Determine the [X, Y] coordinate at the center of the cell enclosing the given text.  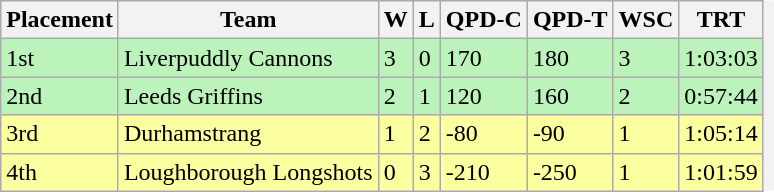
QPD-T [570, 20]
L [426, 20]
4th [60, 172]
TRT [721, 20]
-210 [484, 172]
-80 [484, 134]
1st [60, 58]
0:57:44 [721, 96]
Durhamstrang [248, 134]
2nd [60, 96]
1:05:14 [721, 134]
170 [484, 58]
1:03:03 [721, 58]
160 [570, 96]
Loughborough Longshots [248, 172]
-90 [570, 134]
1:01:59 [721, 172]
QPD-C [484, 20]
-250 [570, 172]
120 [484, 96]
Liverpuddly Cannons [248, 58]
W [396, 20]
WSC [646, 20]
Team [248, 20]
3rd [60, 134]
180 [570, 58]
Leeds Griffins [248, 96]
Placement [60, 20]
